Search for the cell housing the specified text and yield its (X, Y) center coordinate. 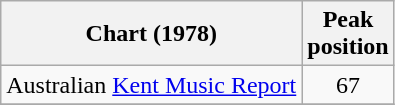
67 (348, 85)
Peakposition (348, 34)
Australian Kent Music Report (152, 85)
Chart (1978) (152, 34)
